Determine the [X, Y] coordinate at the center of the cell enclosing the given text.  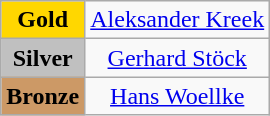
Gerhard Stöck [178, 58]
Bronze [43, 96]
Aleksander Kreek [178, 20]
Hans Woellke [178, 96]
Gold [43, 20]
Silver [43, 58]
